Identify which cell holds the provided text, then report its (x, y) central coordinate. 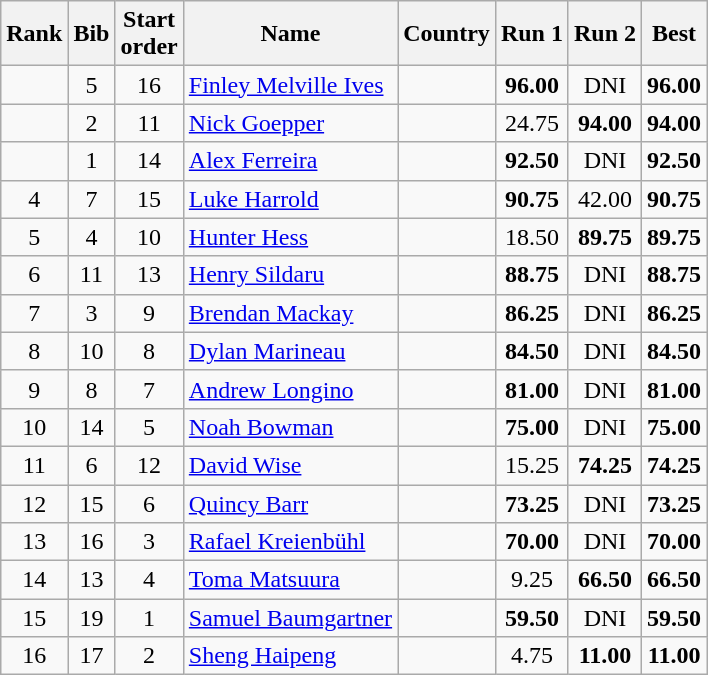
Toma Matsuura (290, 580)
Sheng Haipeng (290, 656)
Rank (34, 34)
Brendan Mackay (290, 313)
Run 1 (532, 34)
Nick Goepper (290, 123)
18.50 (532, 237)
Best (674, 34)
15.25 (532, 465)
19 (92, 618)
Startorder (149, 34)
David Wise (290, 465)
Name (290, 34)
Henry Sildaru (290, 275)
9.25 (532, 580)
Dylan Marineau (290, 351)
17 (92, 656)
Alex Ferreira (290, 161)
Run 2 (604, 34)
Country (447, 34)
Finley Melville Ives (290, 85)
Bib (92, 34)
4.75 (532, 656)
Rafael Kreienbühl (290, 542)
Luke Harrold (290, 199)
Andrew Longino (290, 389)
Quincy Barr (290, 503)
42.00 (604, 199)
Noah Bowman (290, 427)
24.75 (532, 123)
Samuel Baumgartner (290, 618)
Hunter Hess (290, 237)
